From the cell containing the given text, extract its center point as (x, y) coordinate. 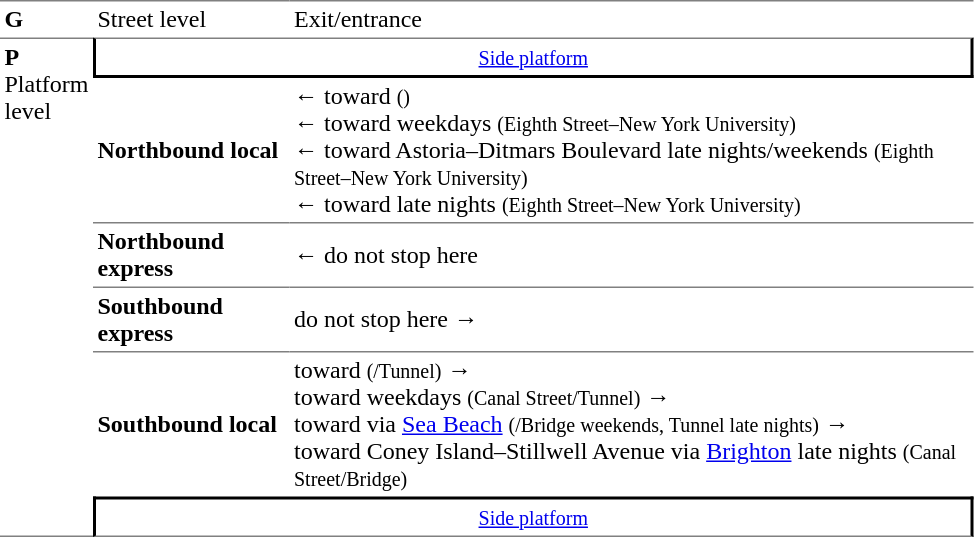
G (46, 19)
Northbound local (191, 151)
do not stop here → (632, 320)
Northbound express (191, 256)
Exit/entrance (632, 19)
Southbound express (191, 320)
← do not stop here (632, 256)
Street level (191, 19)
Southbound local (191, 424)
